Extract the (X, Y) coordinate from the center of the cell holding the provided text.  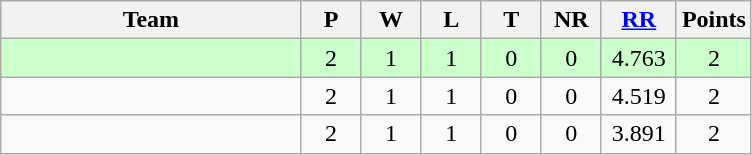
W (391, 20)
3.891 (638, 134)
NR (571, 20)
T (511, 20)
P (331, 20)
RR (638, 20)
Points (714, 20)
Team (151, 20)
L (451, 20)
4.763 (638, 58)
4.519 (638, 96)
